Find where the given text appears and provide that cell's center as [x, y] coordinate. 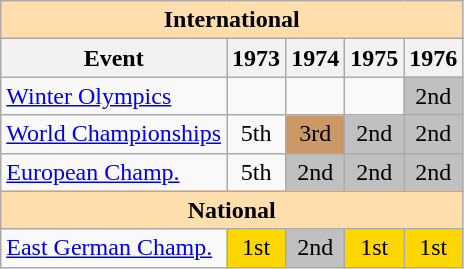
1975 [374, 58]
East German Champ. [114, 248]
Event [114, 58]
World Championships [114, 134]
Winter Olympics [114, 96]
1974 [316, 58]
1973 [256, 58]
International [232, 20]
3rd [316, 134]
European Champ. [114, 172]
National [232, 210]
1976 [434, 58]
